For the text-containing cell, return its midpoint in (x, y) coordinate format. 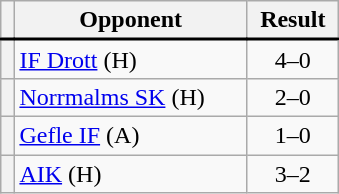
Opponent (130, 20)
IF Drott (H) (130, 60)
2–0 (292, 97)
Result (292, 20)
Gefle IF (A) (130, 135)
4–0 (292, 60)
AIK (H) (130, 173)
Norrmalms SK (H) (130, 97)
3–2 (292, 173)
1–0 (292, 135)
